Scan for the cell matching the given text and deliver its [X, Y] coordinate at center. 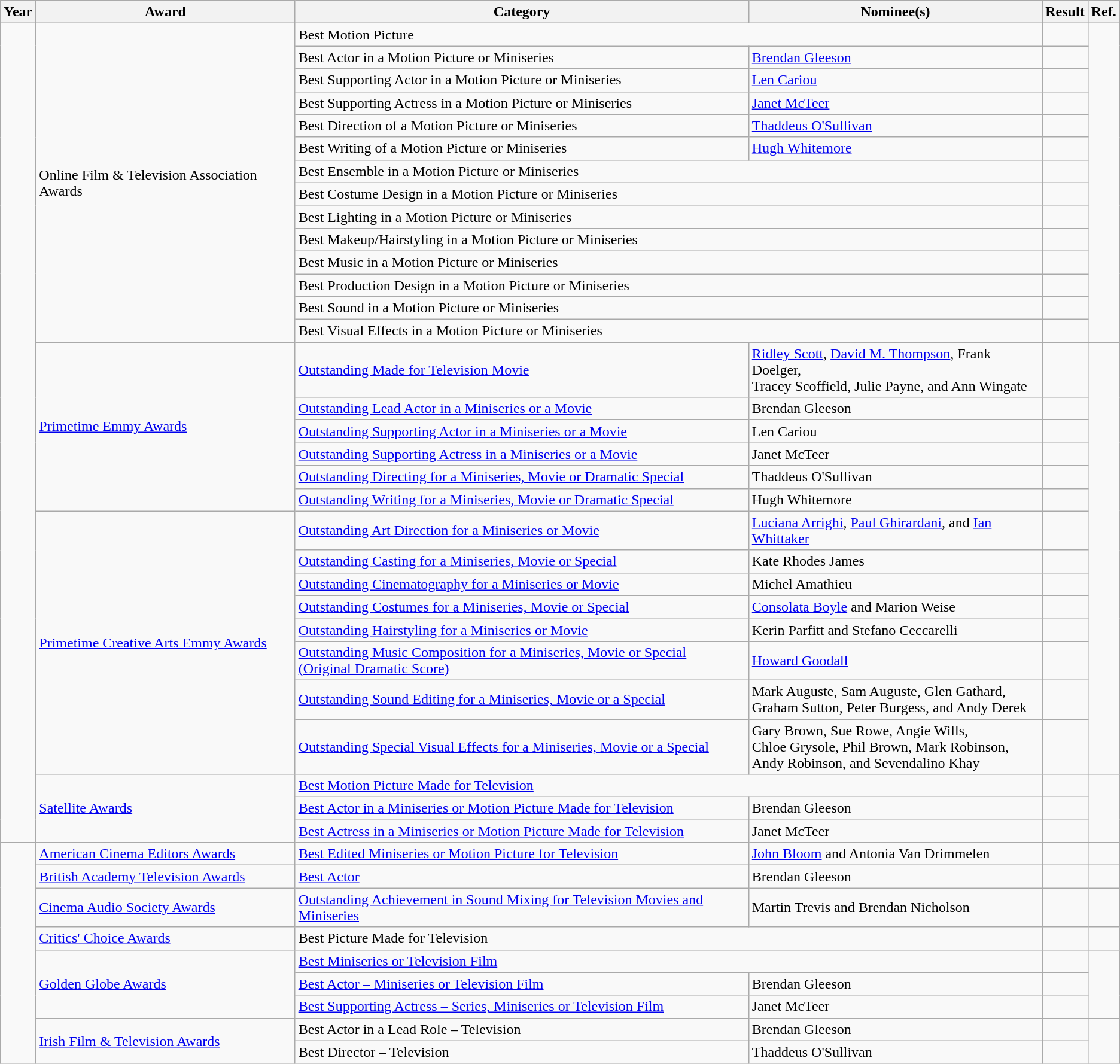
Ridley Scott, David M. Thompson, Frank Doelger, Tracey Scoffield, Julie Payne, and Ann Wingate [895, 370]
Martin Trevis and Brendan Nicholson [895, 907]
Outstanding Achievement in Sound Mixing for Television Movies and Miniseries [522, 907]
Year [18, 12]
Best Motion Picture Made for Television [669, 786]
Satellite Awards [165, 808]
Nominee(s) [895, 12]
Online Film & Television Association Awards [165, 183]
Cinema Audio Society Awards [165, 907]
Best Production Design in a Motion Picture or Miniseries [669, 285]
John Bloom and Antonia Van Drimmelen [895, 854]
Best Visual Effects in a Motion Picture or Miniseries [669, 331]
Howard Goodall [895, 661]
Critics' Choice Awards [165, 938]
Best Director – Television [522, 1052]
Outstanding Supporting Actor in a Miniseries or a Movie [522, 431]
Outstanding Art Direction for a Miniseries or Movie [522, 530]
Best Direction of a Motion Picture or Miniseries [522, 126]
Best Miniseries or Television Film [669, 961]
Outstanding Directing for a Miniseries, Movie or Dramatic Special [522, 477]
British Academy Television Awards [165, 877]
Consolata Boyle and Marion Weise [895, 607]
Outstanding Music Composition for a Miniseries, Movie or Special (Original Dramatic Score) [522, 661]
Primetime Emmy Awards [165, 427]
Michel Amathieu [895, 584]
Best Motion Picture [669, 35]
Best Costume Design in a Motion Picture or Miniseries [669, 194]
Best Music in a Motion Picture or Miniseries [669, 262]
Best Actress in a Miniseries or Motion Picture Made for Television [522, 831]
Irish Film & Television Awards [165, 1041]
Category [522, 12]
Outstanding Sound Editing for a Miniseries, Movie or a Special [522, 699]
Mark Auguste, Sam Auguste, Glen Gathard, Graham Sutton, Peter Burgess, and Andy Derek [895, 699]
Kate Rhodes James [895, 561]
Best Writing of a Motion Picture or Miniseries [522, 148]
Outstanding Writing for a Miniseries, Movie or Dramatic Special [522, 500]
Primetime Creative Arts Emmy Awards [165, 643]
Outstanding Cinematography for a Miniseries or Movie [522, 584]
Award [165, 12]
Outstanding Made for Television Movie [522, 370]
Outstanding Costumes for a Miniseries, Movie or Special [522, 607]
Best Edited Miniseries or Motion Picture for Television [522, 854]
Outstanding Special Visual Effects for a Miniseries, Movie or a Special [522, 747]
Best Supporting Actress – Series, Miniseries or Television Film [522, 1007]
Best Actor in a Motion Picture or Miniseries [522, 57]
Best Supporting Actress in a Motion Picture or Miniseries [522, 103]
Best Picture Made for Television [669, 938]
Best Actor [522, 877]
Golden Globe Awards [165, 984]
Best Actor – Miniseries or Television Film [522, 984]
Outstanding Lead Actor in a Miniseries or a Movie [522, 409]
Result [1065, 12]
Ref. [1103, 12]
Best Actor in a Lead Role – Television [522, 1029]
Best Actor in a Miniseries or Motion Picture Made for Television [522, 808]
Best Lighting in a Motion Picture or Miniseries [669, 217]
American Cinema Editors Awards [165, 854]
Best Sound in a Motion Picture or Miniseries [669, 308]
Outstanding Supporting Actress in a Miniseries or a Movie [522, 454]
Best Makeup/Hairstyling in a Motion Picture or Miniseries [669, 239]
Outstanding Hairstyling for a Miniseries or Movie [522, 630]
Best Supporting Actor in a Motion Picture or Miniseries [522, 80]
Kerin Parfitt and Stefano Ceccarelli [895, 630]
Gary Brown, Sue Rowe, Angie Wills, Chloe Grysole, Phil Brown, Mark Robinson, Andy Robinson, and Sevendalino Khay [895, 747]
Outstanding Casting for a Miniseries, Movie or Special [522, 561]
Best Ensemble in a Motion Picture or Miniseries [669, 171]
Luciana Arrighi, Paul Ghirardani, and Ian Whittaker [895, 530]
